Search for the cell housing the specified text and yield its [x, y] center coordinate. 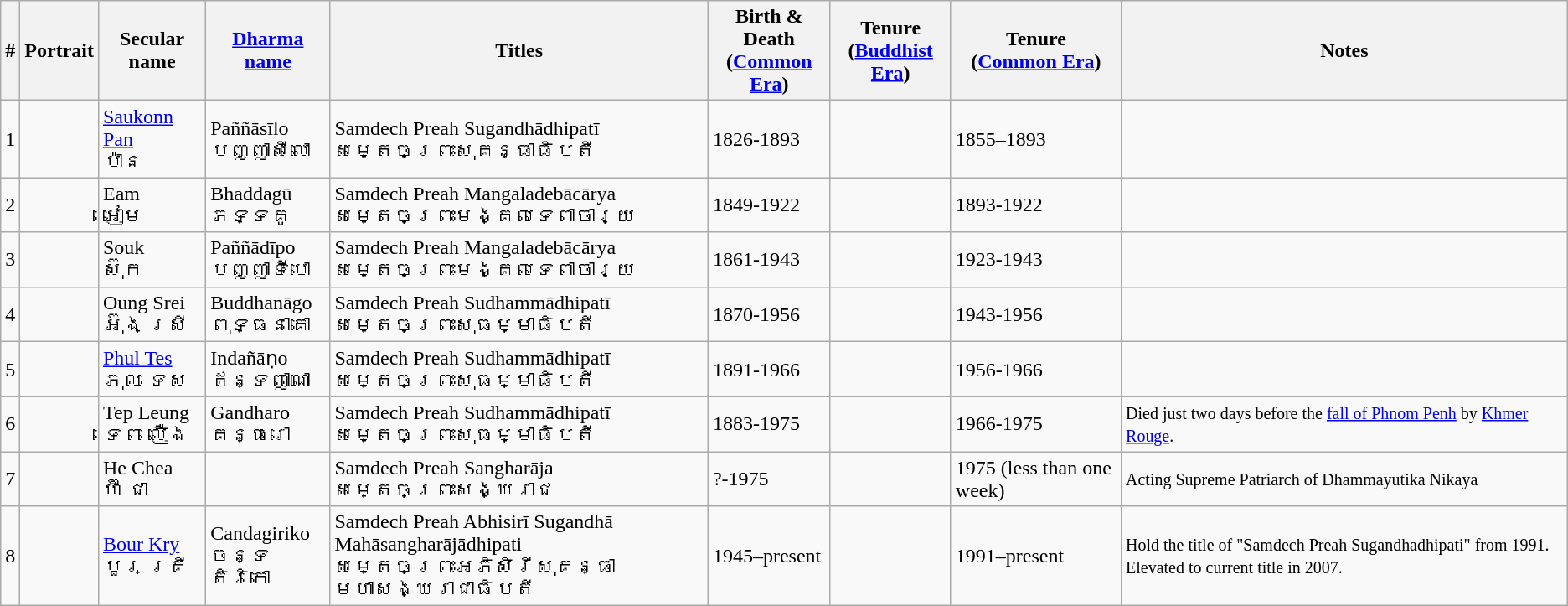
Saukonn Panប៉ាន [152, 139]
1945–present [769, 557]
4 [10, 313]
Buddhanāgoពុទ្ធនាគោ [268, 313]
Samdech Preah Sugandhādhipatīសម្តេចព្រះសុគន្ធាធិបតី [519, 139]
1855–1893 [1035, 139]
Indañāṇoឥន្ទញាណោ [268, 369]
1891-1966 [769, 369]
Titles [519, 50]
Bhaddagūភទ្ទគូ [268, 205]
Hold the title of "Samdech Preah Sugandhadhipati" from 1991. Elevated to current title in 2007. [1345, 557]
Secular name [152, 50]
1861-1943 [769, 260]
Eamអៀម [152, 205]
1991–present [1035, 557]
5 [10, 369]
Soukស៊ុក [152, 260]
Gandharoគន្ធរោ [268, 424]
1956-1966 [1035, 369]
7 [10, 479]
Paññāsīloបញ្ញាសីលោ [268, 139]
Samdech Preah Abhisirī Sugandhā Mahāsangharājādhipatiសម្តេចព្រះអភិសិរីសុគន្ធា មហាសង្ឃរាជាធិបតី [519, 557]
Paññādīpoបញ្ញាទីបោ [268, 260]
Birth & Death (Common Era) [769, 50]
Oung Sreiអ៊ុង ស្រី [152, 313]
Bour Kryបួរ គ្រី [152, 557]
Candagirikoចន្ទតិរិកោ [268, 557]
Samdech Preah Sangharājaសម្តេចព្រះសង្ឃរាជ [519, 479]
Notes [1345, 50]
1826-1893 [769, 139]
Tep Leungទេព លឿង [152, 424]
1870-1956 [769, 313]
2 [10, 205]
1 [10, 139]
1966-1975 [1035, 424]
1975 (less than one week) [1035, 479]
1893-1922 [1035, 205]
Tenure (Common Era) [1035, 50]
Dharma name [268, 50]
Portrait [59, 50]
He Cheaហ៊ី ជា [152, 479]
Acting Supreme Patriarch of Dhammayutika Nikaya [1345, 479]
8 [10, 557]
Tenure (Buddhist Era) [890, 50]
?-1975 [769, 479]
1943-1956 [1035, 313]
3 [10, 260]
1849-1922 [769, 205]
Phul Tesភុល ទេស [152, 369]
1923-1943 [1035, 260]
6 [10, 424]
1883-1975 [769, 424]
Died just two days before the fall of Phnom Penh by Khmer Rouge. [1345, 424]
# [10, 50]
